From the cell containing the given text, extract its center point as (x, y) coordinate. 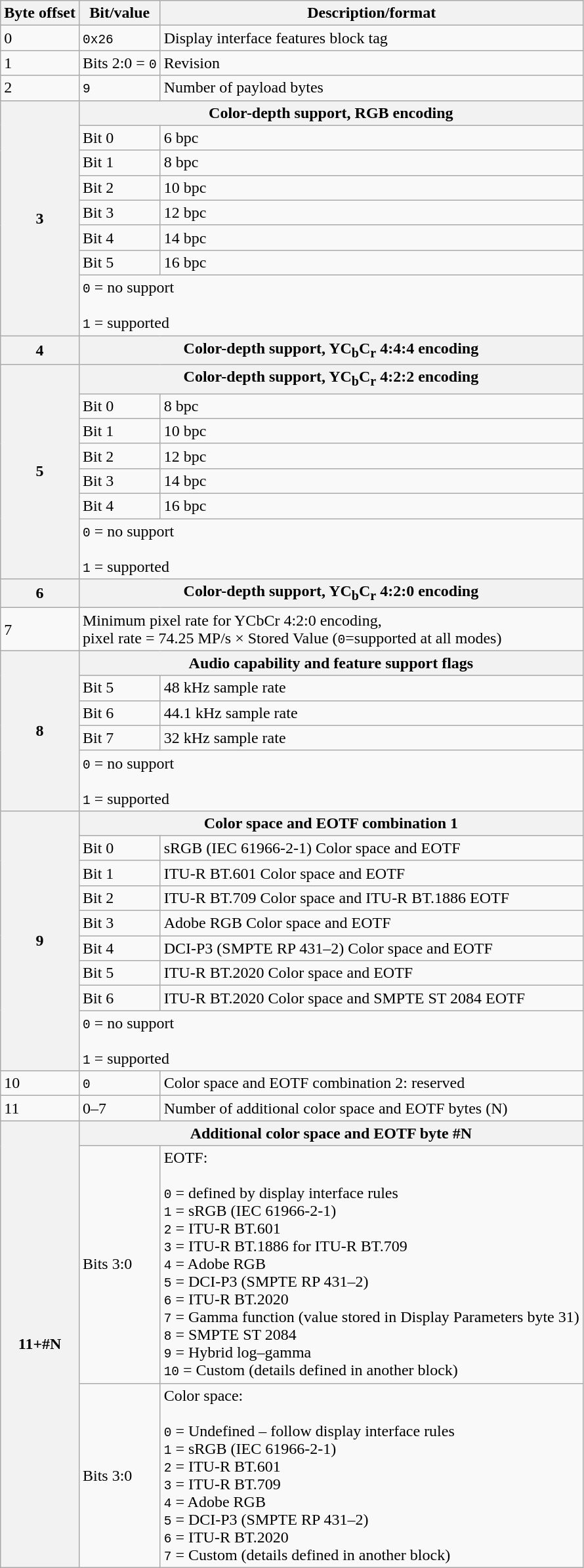
Description/format (371, 13)
Additional color space and EOTF byte #N (331, 1133)
3 (40, 218)
Color space and EOTF combination 1 (331, 823)
11+#N (40, 1344)
44.1 kHz sample rate (371, 713)
ITU-R BT.2020 Color space and EOTF (371, 973)
DCI-P3 (SMPTE RP 431–2) Color space and EOTF (371, 948)
Color-depth support, YCbCr 4:4:4 encoding (331, 350)
Audio capability and feature support flags (331, 663)
11 (40, 1108)
Color-depth support, YCbCr 4:2:2 encoding (331, 379)
6 bpc (371, 138)
sRGB (IEC 61966-2-1) Color space and EOTF (371, 848)
Number of additional color space and EOTF bytes (N) (371, 1108)
Number of payload bytes (371, 88)
0–7 (119, 1108)
0x26 (119, 38)
4 (40, 350)
1 (40, 63)
8 (40, 731)
Color-depth support, RGB encoding (331, 113)
Bit/value (119, 13)
2 (40, 88)
Adobe RGB Color space and EOTF (371, 923)
ITU-R BT.709 Color space and ITU-R BT.1886 EOTF (371, 898)
10 (40, 1083)
32 kHz sample rate (371, 738)
Byte offset (40, 13)
Color space and EOTF combination 2: reserved (371, 1083)
7 (40, 630)
Bits 2:0 = 0 (119, 63)
Color-depth support, YCbCr 4:2:0 encoding (331, 593)
Revision (371, 63)
Minimum pixel rate for YCbCr 4:2:0 encoding, pixel rate = 74.25 MP/s × Stored Value (0=supported at all modes) (331, 630)
ITU-R BT.601 Color space and EOTF (371, 873)
5 (40, 472)
6 (40, 593)
48 kHz sample rate (371, 688)
Display interface features block tag (371, 38)
Bit 7 (119, 738)
ITU-R BT.2020 Color space and SMPTE ST 2084 EOTF (371, 998)
